Locate the cell with the specified text and output its (x, y) center coordinate. 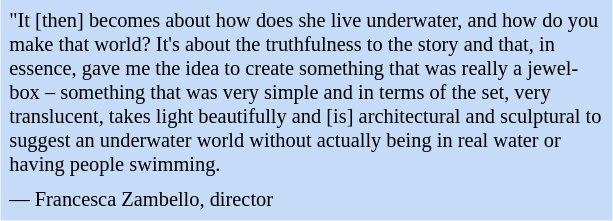
— Francesca Zambello, director (306, 200)
